Extract the (X, Y) coordinate from the center of the cell holding the provided text.  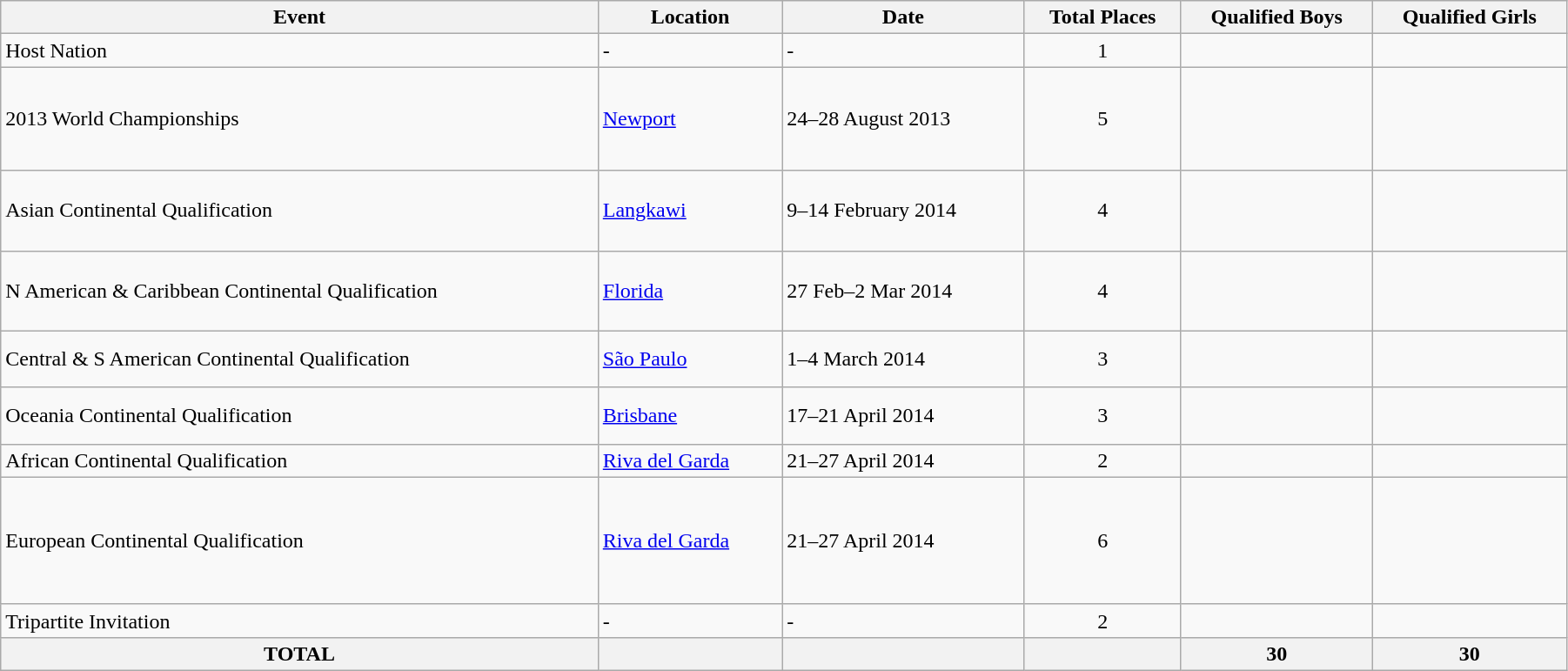
São Paulo (689, 359)
Brisbane (689, 416)
1 (1103, 50)
Oceania Continental Qualification (299, 416)
Central & S American Continental Qualification (299, 359)
6 (1103, 540)
Date (903, 17)
Host Nation (299, 50)
17–21 April 2014 (903, 416)
African Continental Qualification (299, 460)
5 (1103, 118)
Qualified Boys (1277, 17)
Asian Continental Qualification (299, 211)
Total Places (1103, 17)
2013 World Championships (299, 118)
27 Feb–2 Mar 2014 (903, 291)
Florida (689, 291)
24–28 August 2013 (903, 118)
1–4 March 2014 (903, 359)
TOTAL (299, 654)
Langkawi (689, 211)
Location (689, 17)
Qualified Girls (1469, 17)
Newport (689, 118)
Tripartite Invitation (299, 621)
European Continental Qualification (299, 540)
Event (299, 17)
9–14 February 2014 (903, 211)
N American & Caribbean Continental Qualification (299, 291)
